Search for the cell housing the specified text and yield its [X, Y] center coordinate. 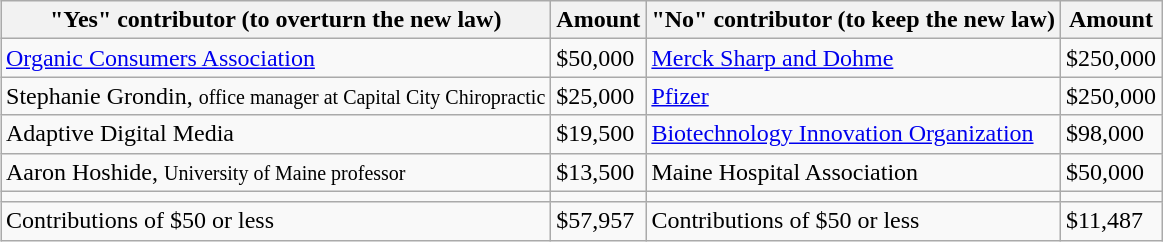
$57,957 [598, 221]
Adaptive Digital Media [275, 134]
$19,500 [598, 134]
$11,487 [1110, 221]
"Yes" contributor (to overturn the new law) [275, 20]
Pfizer [854, 96]
Merck Sharp and Dohme [854, 58]
Biotechnology Innovation Organization [854, 134]
Organic Consumers Association [275, 58]
$98,000 [1110, 134]
Stephanie Grondin, office manager at Capital City Chiropractic [275, 96]
"No" contributor (to keep the new law) [854, 20]
Maine Hospital Association [854, 172]
$25,000 [598, 96]
Aaron Hoshide, University of Maine professor [275, 172]
$13,500 [598, 172]
